Locate the cell with the specified text and output its (X, Y) center coordinate. 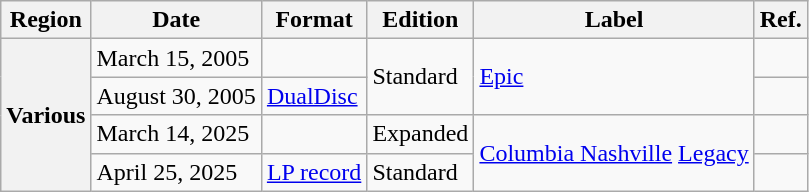
August 30, 2005 (176, 96)
March 15, 2005 (176, 58)
Expanded (420, 134)
Epic (614, 77)
Various (46, 115)
April 25, 2025 (176, 172)
March 14, 2025 (176, 134)
Label (614, 20)
Ref. (780, 20)
DualDisc (314, 96)
Date (176, 20)
Columbia Nashville Legacy (614, 153)
Edition (420, 20)
Region (46, 20)
Format (314, 20)
LP record (314, 172)
